Return [X, Y] of the center of cell containing provided text 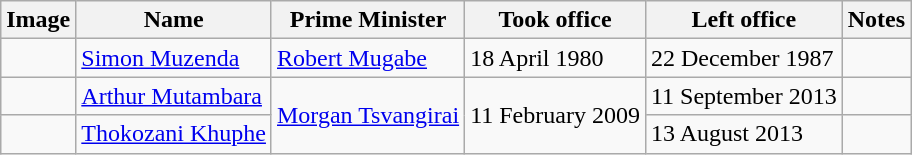
Left office [744, 20]
Took office [556, 20]
18 April 1980 [556, 58]
Morgan Tsvangirai [368, 115]
Thokozani Khuphe [174, 134]
Name [174, 20]
11 February 2009 [556, 115]
Simon Muzenda [174, 58]
Image [38, 20]
13 August 2013 [744, 134]
22 December 1987 [744, 58]
Arthur Mutambara [174, 96]
Prime Minister [368, 20]
Robert Mugabe [368, 58]
11 September 2013 [744, 96]
Notes [876, 20]
